Scan for the cell matching the given text and deliver its (X, Y) coordinate at center. 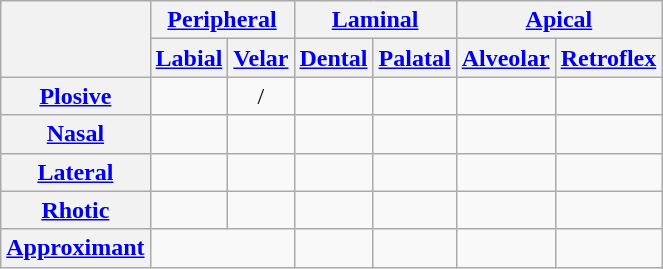
Peripheral (222, 20)
Velar (261, 58)
Laminal (375, 20)
Apical (559, 20)
Approximant (76, 248)
Dental (334, 58)
Plosive (76, 96)
/ (261, 96)
Rhotic (76, 210)
Alveolar (506, 58)
Nasal (76, 134)
Lateral (76, 172)
Labial (189, 58)
Retroflex (608, 58)
Palatal (414, 58)
